Return the [x, y] coordinate for the center point of the cell that contains the specified text.  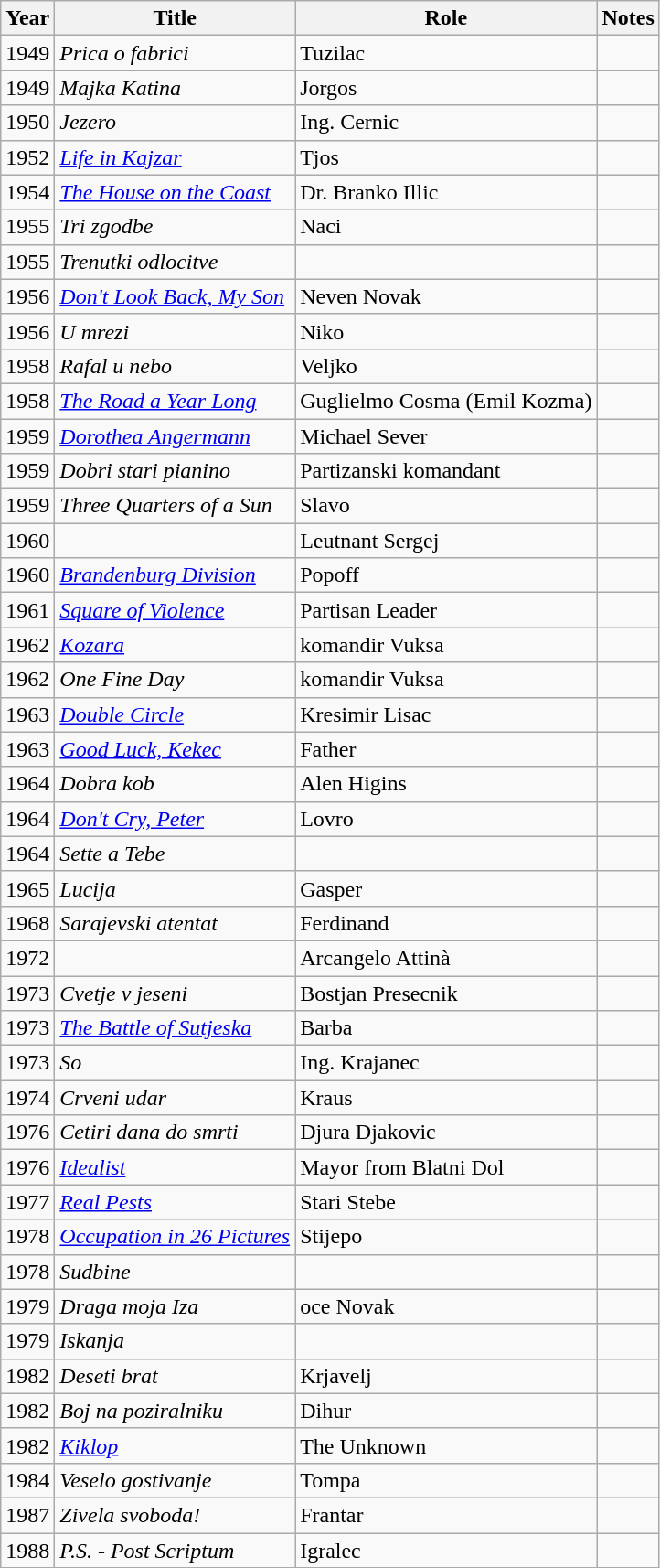
Tuzilac [446, 53]
Partisan Leader [446, 610]
Title [176, 18]
Father [446, 749]
Role [446, 18]
P.S. - Post Scriptum [176, 1551]
So [176, 1063]
Square of Violence [176, 610]
Sudbine [176, 1272]
Draga moja Iza [176, 1306]
Kraus [446, 1098]
Dobra kob [176, 784]
1984 [27, 1480]
Tompa [446, 1480]
U mrezi [176, 331]
Niko [446, 331]
Zivela svoboda! [176, 1515]
Deseti brat [176, 1376]
Stari Stebe [446, 1202]
Kozara [176, 645]
The Road a Year Long [176, 401]
Iskanja [176, 1341]
1974 [27, 1098]
Stijepo [446, 1237]
Dr. Branko Illic [446, 192]
1961 [27, 610]
Majka Katina [176, 88]
Sette a Tebe [176, 854]
Dobri stari pianino [176, 471]
Prica o fabrici [176, 53]
Lovro [446, 819]
Neven Novak [446, 296]
1987 [27, 1515]
Cetiri dana do smrti [176, 1133]
Notes [628, 18]
Occupation in 26 Pictures [176, 1237]
1977 [27, 1202]
1988 [27, 1551]
1952 [27, 157]
Arcangelo Attinà [446, 958]
Bostjan Presecnik [446, 993]
Naci [446, 227]
Slavo [446, 506]
Trenutki odlocitve [176, 262]
Double Circle [176, 714]
1950 [27, 123]
Year [27, 18]
Dihur [446, 1411]
1965 [27, 888]
Don't Cry, Peter [176, 819]
One Fine Day [176, 680]
Tri zgodbe [176, 227]
Boj na poziralniku [176, 1411]
Three Quarters of a Sun [176, 506]
The House on the Coast [176, 192]
1968 [27, 923]
Brandenburg Division [176, 575]
The Unknown [446, 1445]
Krjavelj [446, 1376]
Real Pests [176, 1202]
Dorothea Angermann [176, 436]
Alen Higins [446, 784]
Veselo gostivanje [176, 1480]
Crveni udar [176, 1098]
The Battle of Sutjeska [176, 1028]
Jorgos [446, 88]
Popoff [446, 575]
Igralec [446, 1551]
Jezero [176, 123]
Ing. Krajanec [446, 1063]
Guglielmo Cosma (Emil Kozma) [446, 401]
Lucija [176, 888]
Djura Djakovic [446, 1133]
oce Novak [446, 1306]
Veljko [446, 366]
Don't Look Back, My Son [176, 296]
Ferdinand [446, 923]
Michael Sever [446, 436]
Kiklop [176, 1445]
Gasper [446, 888]
Rafal u nebo [176, 366]
Partizanski komandant [446, 471]
Leutnant Sergej [446, 541]
Kresimir Lisac [446, 714]
Tjos [446, 157]
Barba [446, 1028]
Idealist [176, 1167]
Sarajevski atentat [176, 923]
Ing. Cernic [446, 123]
1972 [27, 958]
Frantar [446, 1515]
1954 [27, 192]
Life in Kajzar [176, 157]
Mayor from Blatni Dol [446, 1167]
Cvetje v jeseni [176, 993]
Good Luck, Kekec [176, 749]
